Return the (X, Y) coordinate for the center point of the cell that contains the specified text.  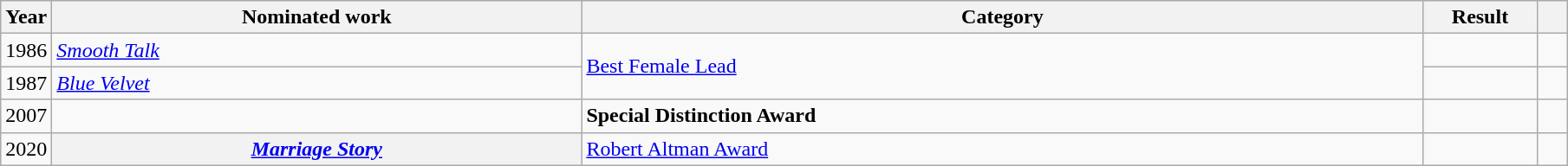
Result (1480, 17)
2007 (26, 116)
Robert Altman Award (1002, 149)
Nominated work (317, 17)
Marriage Story (317, 149)
1987 (26, 83)
1986 (26, 50)
2020 (26, 149)
Smooth Talk (317, 50)
Best Female Lead (1002, 67)
Blue Velvet (317, 83)
Category (1002, 17)
Special Distinction Award (1002, 116)
Year (26, 17)
